Return [X, Y] of the center of cell containing provided text 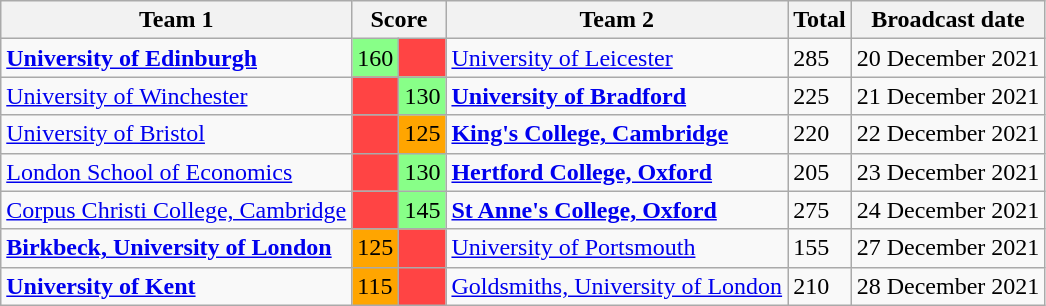
St Anne's College, Oxford [617, 210]
University of Kent [176, 286]
23 December 2021 [948, 172]
160 [376, 58]
Team 1 [176, 20]
Birkbeck, University of London [176, 248]
205 [820, 172]
Score [399, 20]
University of Winchester [176, 96]
210 [820, 286]
Broadcast date [948, 20]
Team 2 [617, 20]
28 December 2021 [948, 286]
London School of Economics [176, 172]
27 December 2021 [948, 248]
University of Portsmouth [617, 248]
University of Bradford [617, 96]
21 December 2021 [948, 96]
275 [820, 210]
225 [820, 96]
University of Edinburgh [176, 58]
Hertford College, Oxford [617, 172]
Total [820, 20]
24 December 2021 [948, 210]
Corpus Christi College, Cambridge [176, 210]
220 [820, 134]
University of Leicester [617, 58]
115 [376, 286]
King's College, Cambridge [617, 134]
22 December 2021 [948, 134]
Goldsmiths, University of London [617, 286]
285 [820, 58]
155 [820, 248]
20 December 2021 [948, 58]
University of Bristol [176, 134]
145 [422, 210]
